For the text-containing cell, return its midpoint in [x, y] coordinate format. 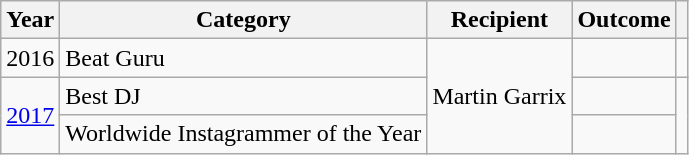
Recipient [500, 20]
Best DJ [244, 96]
2017 [30, 115]
Worldwide Instagrammer of the Year [244, 134]
Year [30, 20]
Martin Garrix [500, 96]
Outcome [624, 20]
2016 [30, 58]
Beat Guru [244, 58]
Category [244, 20]
